Pinpoint the cell where the given text exists, returning its (x, y) midpoint coordinate. 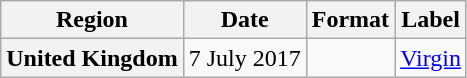
Region (92, 20)
Virgin (431, 58)
7 July 2017 (244, 58)
Date (244, 20)
Label (431, 20)
Format (350, 20)
United Kingdom (92, 58)
